From the cell containing the given text, extract its center point as (X, Y) coordinate. 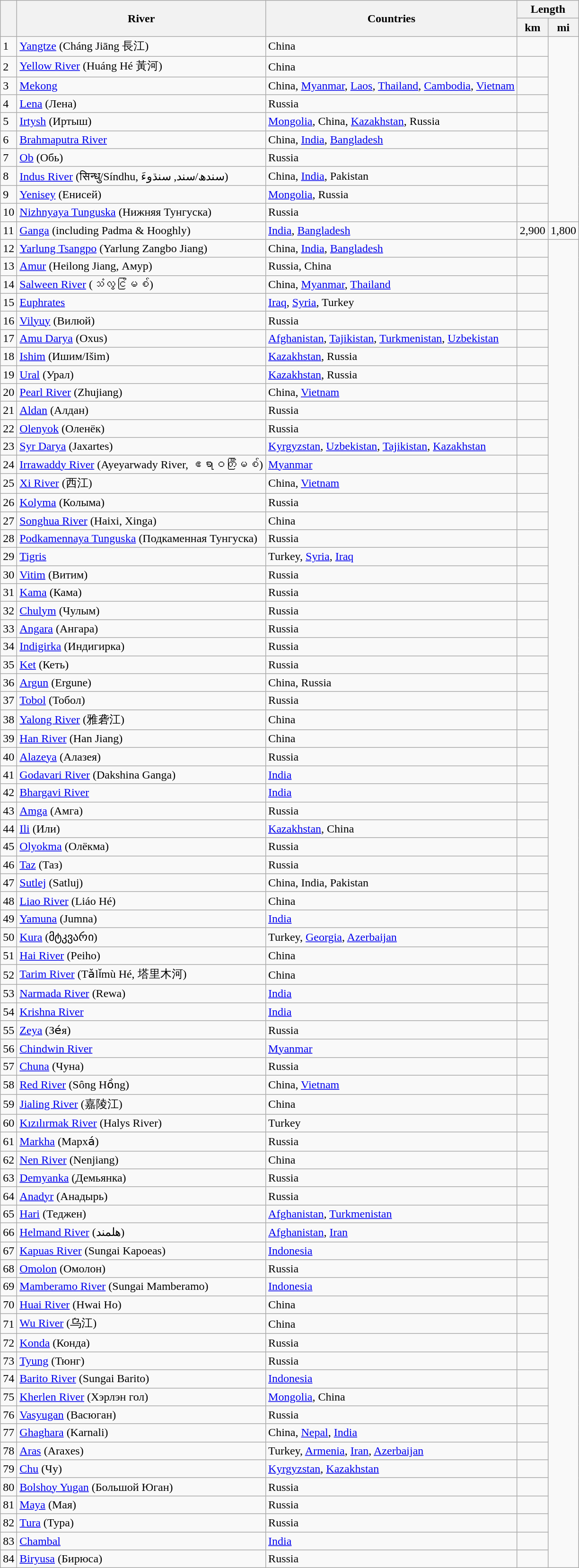
22 (9, 429)
55 (9, 1030)
Yenisey (Енисей) (141, 194)
83 (9, 1541)
Aras (Araxes) (141, 1451)
Kızılırmak River (Halys River) (141, 1123)
18 (9, 356)
61 (9, 1142)
20 (9, 393)
Iraq, Syria, Turkey (392, 302)
43 (9, 811)
Ili (Или) (141, 829)
Afghanistan, Tajikistan, Turkmenistan, Uzbekistan (392, 338)
59 (9, 1104)
24 (9, 464)
Kazakhstan, China (392, 829)
37 (9, 701)
52 (9, 974)
79 (9, 1469)
Indigirka (Индигирка) (141, 647)
8 (9, 176)
Omolon (Омолон) (141, 1269)
54 (9, 1012)
41 (9, 775)
Han River (Han Jiang) (141, 739)
7 (9, 158)
Konda (Конда) (141, 1343)
Ganga (including Padma & Hooghly) (141, 230)
70 (9, 1305)
21 (9, 411)
Vasyugan (Васюган) (141, 1415)
32 (9, 611)
Kyrgyzstan, Kazakhstan (392, 1469)
Bhargavi River (141, 793)
Nizhnyaya Tunguska (Нижняя Тунгуска) (141, 212)
84 (9, 1559)
17 (9, 338)
14 (9, 284)
57 (9, 1066)
China, Myanmar, Laos, Thailand, Cambodia, Vietnam (392, 86)
16 (9, 320)
62 (9, 1160)
Brahmaputra River (141, 140)
Xi River (西江) (141, 483)
River (141, 18)
66 (9, 1232)
Maya (Мая) (141, 1505)
23 (9, 447)
81 (9, 1505)
26 (9, 502)
Afghanistan, Iran (392, 1232)
Turkey, Armenia, Iran, Azerbaijan (392, 1451)
Olenyok (Оленёк) (141, 429)
47 (9, 883)
69 (9, 1287)
Ghaghara (Karnali) (141, 1433)
Amur (Heilong Jiang, Амур) (141, 266)
Chuna (Чуна) (141, 1066)
64 (9, 1196)
Mongolia, Russia (392, 194)
Helmand River (هلمند) (141, 1232)
56 (9, 1048)
Taz (Таз) (141, 865)
Vitim (Витим) (141, 575)
Bolshoy Yugan (Большой Юган) (141, 1487)
Euphrates (141, 302)
Mekong (141, 86)
mi (563, 27)
Vilyuy (Вилюй) (141, 320)
Indus River (सिन्धु/Síndhu, سندھ/سند, سنڌوءَ) (141, 176)
36 (9, 683)
Kapuas River (Sungai Kapoeas) (141, 1251)
Godavari River (Dakshina Ganga) (141, 775)
Amu Darya (Oxus) (141, 338)
Liao River (Liáo Hé) (141, 901)
Mamberamo River (Sungai Mamberamo) (141, 1287)
Kherlen River (Хэрлэн гол) (141, 1397)
Argun (Ergune) (141, 683)
Tarim River (Tǎlǐmù Hé, 塔里木河) (141, 974)
63 (9, 1178)
27 (9, 521)
39 (9, 739)
Turkey, Georgia, Azerbaijan (392, 937)
77 (9, 1433)
53 (9, 994)
3 (9, 86)
Krishna River (141, 1012)
75 (9, 1397)
Syr Darya (Jaxartes) (141, 447)
Huai River (Hwai Ho) (141, 1305)
Yarlung Tsangpo (Yarlung Zangbo Jiang) (141, 248)
Mongolia, China, Kazakhstan, Russia (392, 122)
Ural (Урал) (141, 374)
Aldan (Алдан) (141, 411)
Tura (Тура) (141, 1523)
Irrawaddy River (Ayeyarwady River, ဧရာဝတီမြစ်) (141, 464)
15 (9, 302)
80 (9, 1487)
Kama (Кама) (141, 593)
11 (9, 230)
12 (9, 248)
Turkey, Syria, Iraq (392, 557)
45 (9, 847)
Yangtze (Cháng Jiāng 長江) (141, 46)
38 (9, 720)
40 (9, 757)
Zeya (Зе́я) (141, 1030)
46 (9, 865)
72 (9, 1343)
Countries (392, 18)
60 (9, 1123)
58 (9, 1085)
Pearl River (Zhujiang) (141, 393)
Kyrgyzstan, Uzbekistan, Tajikistan, Kazakhstan (392, 447)
73 (9, 1361)
Ishim (Ишим/Išim) (141, 356)
74 (9, 1379)
Chindwin River (141, 1048)
Wu River (乌江) (141, 1323)
China, Myanmar, Thailand (392, 284)
9 (9, 194)
Hai River (Peiho) (141, 955)
Songhua River (Haixi, Xinga) (141, 521)
82 (9, 1523)
Turkey (392, 1123)
Barito River (Sungai Barito) (141, 1379)
Tigris (141, 557)
Narmada River (Rewa) (141, 994)
78 (9, 1451)
China, Russia (392, 683)
44 (9, 829)
2 (9, 66)
Red River (Sông Hồng) (141, 1085)
India, Bangladesh (392, 230)
Ob (Обь) (141, 158)
10 (9, 212)
Anadyr (Анадырь) (141, 1196)
48 (9, 901)
1,800 (563, 230)
42 (9, 793)
Alazeya (Алазея) (141, 757)
67 (9, 1251)
31 (9, 593)
Russia, China (392, 266)
29 (9, 557)
Ket (Кеть) (141, 665)
Kura (მტკვარი) (141, 937)
Markha (Марха́) (141, 1142)
51 (9, 955)
13 (9, 266)
Length (548, 9)
35 (9, 665)
Afghanistan, Turkmenistan (392, 1214)
Chulym (Чулым) (141, 611)
Lena (Лена) (141, 104)
34 (9, 647)
65 (9, 1214)
Chu (Чу) (141, 1469)
Irtysh (Иртыш) (141, 122)
49 (9, 919)
Yamuna (Jumna) (141, 919)
Chambal (141, 1541)
4 (9, 104)
Olyokma (Олёкма) (141, 847)
25 (9, 483)
Salween River (သံလွင်မြစ်) (141, 284)
6 (9, 140)
Podkamennaya Tunguska (Подкаменная Тунгуска) (141, 539)
33 (9, 629)
Jialing River (嘉陵江) (141, 1104)
Angara (Ангара) (141, 629)
Mongolia, China (392, 1397)
1 (9, 46)
Biryusa (Бирюса) (141, 1559)
71 (9, 1323)
19 (9, 374)
28 (9, 539)
Demyanka (Демьянка) (141, 1178)
Kolyma (Колыма) (141, 502)
Hari (Теджен) (141, 1214)
km (533, 27)
Yellow River (Huáng Hé 黃河) (141, 66)
76 (9, 1415)
68 (9, 1269)
Sutlej (Satluj) (141, 883)
50 (9, 937)
5 (9, 122)
Nen River (Nenjiang) (141, 1160)
Yalong River (雅砻江) (141, 720)
Tyung (Тюнг) (141, 1361)
30 (9, 575)
Tobol (Тобол) (141, 701)
2,900 (533, 230)
Amga (Амга) (141, 811)
China, Nepal, India (392, 1433)
